Output the [x, y] coordinate of the center of the cell containing the given text.  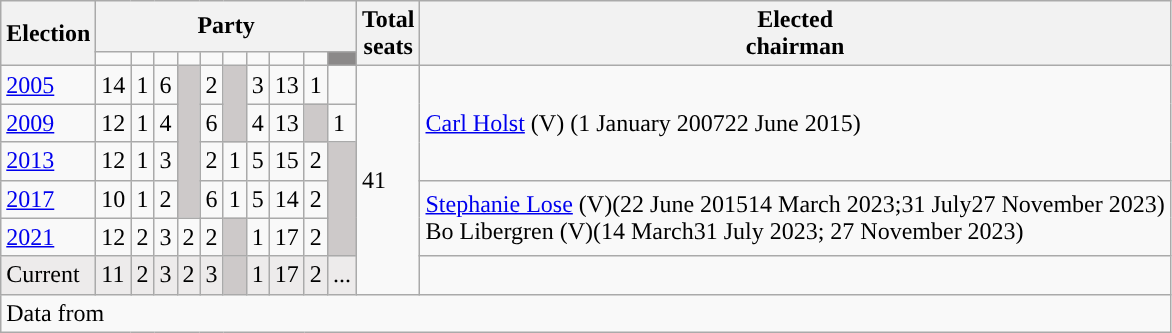
... [342, 275]
Stephanie Lose (V)(22 June 201514 March 2023;31 July27 November 2023)Bo Libergren (V)(14 March31 July 2023; 27 November 2023) [795, 218]
10 [114, 199]
41 [388, 180]
Party [226, 26]
2017 [48, 199]
Electedchairman [795, 34]
11 [114, 275]
2005 [48, 85]
15 [286, 161]
2013 [48, 161]
Election [48, 34]
2021 [48, 237]
2009 [48, 123]
Totalseats [388, 34]
Data from [586, 313]
Current [48, 275]
Carl Holst (V) (1 January 200722 June 2015) [795, 123]
